Determine the [x, y] coordinate at the center of the cell enclosing the given text.  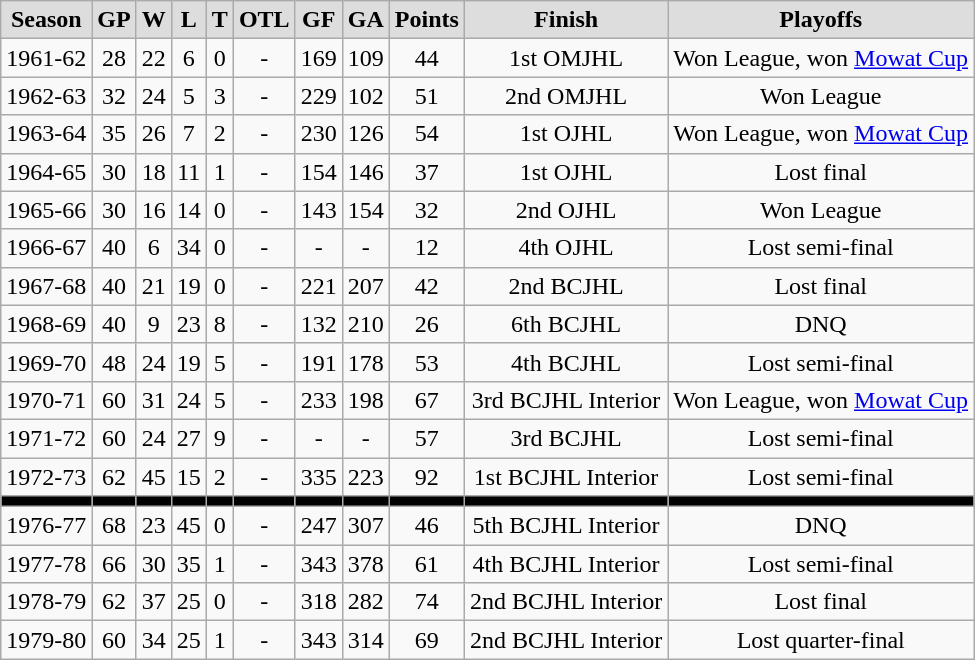
229 [318, 96]
3rd BCJHL Interior [566, 400]
28 [114, 58]
143 [318, 210]
178 [366, 362]
44 [426, 58]
GF [318, 20]
21 [154, 286]
Finish [566, 20]
GP [114, 20]
6th BCJHL [566, 324]
42 [426, 286]
169 [318, 58]
5th BCJHL Interior [566, 526]
8 [220, 324]
1st BCJHL Interior [566, 477]
282 [366, 602]
31 [154, 400]
223 [366, 477]
T [220, 20]
1966-67 [46, 248]
233 [318, 400]
4th BCJHL Interior [566, 564]
W [154, 20]
2nd OMJHL [566, 96]
102 [366, 96]
221 [318, 286]
335 [318, 477]
1967-68 [46, 286]
1970-71 [46, 400]
12 [426, 248]
1965-66 [46, 210]
378 [366, 564]
318 [318, 602]
74 [426, 602]
247 [318, 526]
16 [154, 210]
22 [154, 58]
57 [426, 438]
7 [188, 134]
198 [366, 400]
4th BCJHL [566, 362]
314 [366, 640]
L [188, 20]
OTL [264, 20]
4th OJHL [566, 248]
1978-79 [46, 602]
92 [426, 477]
11 [188, 172]
54 [426, 134]
1972-73 [46, 477]
1968-69 [46, 324]
27 [188, 438]
Lost quarter-final [821, 640]
48 [114, 362]
1969-70 [46, 362]
146 [366, 172]
126 [366, 134]
207 [366, 286]
1979-80 [46, 640]
68 [114, 526]
Season [46, 20]
18 [154, 172]
191 [318, 362]
210 [366, 324]
1971-72 [46, 438]
132 [318, 324]
230 [318, 134]
Playoffs [821, 20]
307 [366, 526]
1977-78 [46, 564]
1964-65 [46, 172]
2nd BCJHL [566, 286]
1963-64 [46, 134]
Points [426, 20]
61 [426, 564]
2nd OJHL [566, 210]
3rd BCJHL [566, 438]
GA [366, 20]
46 [426, 526]
3 [220, 96]
66 [114, 564]
14 [188, 210]
69 [426, 640]
109 [366, 58]
53 [426, 362]
1962-63 [46, 96]
1st OMJHL [566, 58]
67 [426, 400]
1961-62 [46, 58]
15 [188, 477]
51 [426, 96]
1976-77 [46, 526]
